Output the [X, Y] coordinate of the center of the cell containing the given text.  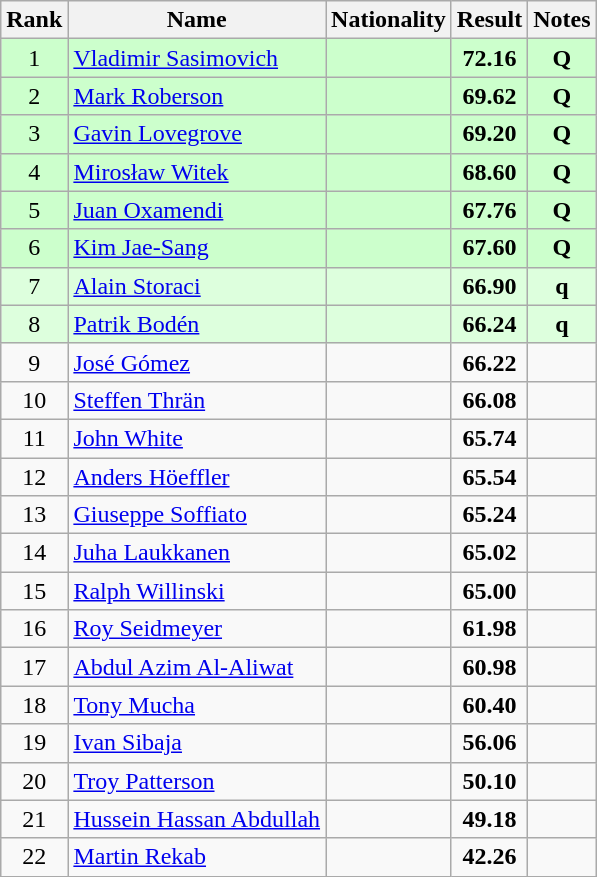
42.26 [489, 857]
69.62 [489, 96]
66.90 [489, 286]
65.54 [489, 477]
20 [34, 781]
Kim Jae-Sang [197, 248]
19 [34, 743]
49.18 [489, 819]
Giuseppe Soffiato [197, 515]
Juha Laukkanen [197, 553]
72.16 [489, 58]
José Gómez [197, 362]
Ralph Willinski [197, 591]
5 [34, 210]
Tony Mucha [197, 705]
66.24 [489, 324]
8 [34, 324]
66.08 [489, 400]
4 [34, 172]
Patrik Bodén [197, 324]
Roy Seidmeyer [197, 629]
68.60 [489, 172]
Hussein Hassan Abdullah [197, 819]
11 [34, 438]
2 [34, 96]
Anders Höeffler [197, 477]
3 [34, 134]
67.76 [489, 210]
12 [34, 477]
Nationality [389, 20]
56.06 [489, 743]
Mark Roberson [197, 96]
Notes [562, 20]
14 [34, 553]
50.10 [489, 781]
Result [489, 20]
67.60 [489, 248]
9 [34, 362]
10 [34, 400]
Gavin Lovegrove [197, 134]
Alain Storaci [197, 286]
Juan Oxamendi [197, 210]
65.00 [489, 591]
65.74 [489, 438]
6 [34, 248]
13 [34, 515]
65.02 [489, 553]
15 [34, 591]
Rank [34, 20]
16 [34, 629]
61.98 [489, 629]
Martin Rekab [197, 857]
1 [34, 58]
69.20 [489, 134]
17 [34, 667]
Steffen Thrän [197, 400]
John White [197, 438]
21 [34, 819]
66.22 [489, 362]
Troy Patterson [197, 781]
60.98 [489, 667]
Mirosław Witek [197, 172]
Abdul Azim Al-Aliwat [197, 667]
18 [34, 705]
65.24 [489, 515]
Name [197, 20]
Vladimir Sasimovich [197, 58]
7 [34, 286]
60.40 [489, 705]
22 [34, 857]
Ivan Sibaja [197, 743]
